Return (X, Y) of the center of cell containing provided text 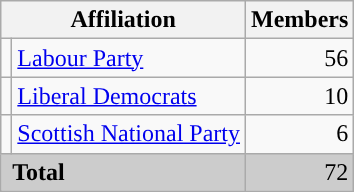
6 (300, 134)
56 (300, 58)
72 (300, 172)
Members (300, 20)
Affiliation (124, 20)
10 (300, 96)
Labour Party (129, 58)
Liberal Democrats (129, 96)
Scottish National Party (129, 134)
Total (124, 172)
